Detect which cell encompasses the target text, then output its (x, y) center coordinate. 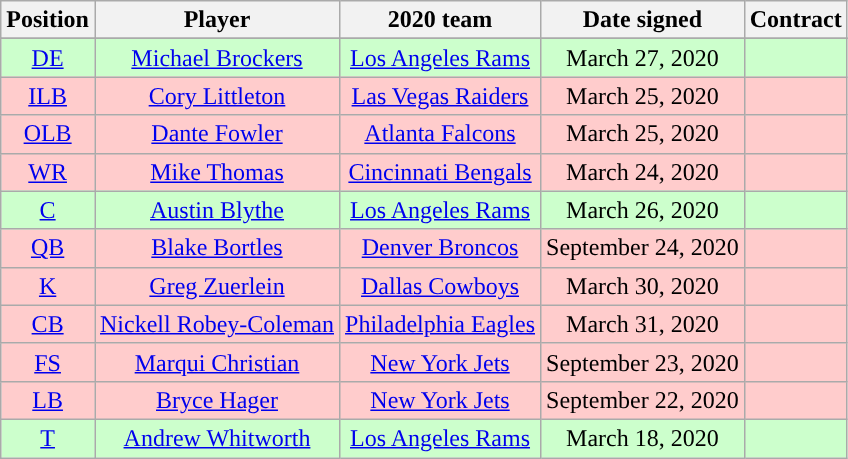
QB (48, 248)
Mike Thomas (216, 172)
Nickell Robey-Coleman (216, 324)
Andrew Whitworth (216, 438)
Michael Brockers (216, 58)
Greg Zuerlein (216, 286)
Cincinnati Bengals (440, 172)
Player (216, 20)
Cory Littleton (216, 96)
March 27, 2020 (643, 58)
LB (48, 400)
T (48, 438)
March 24, 2020 (643, 172)
Austin Blythe (216, 210)
Blake Bortles (216, 248)
Dante Fowler (216, 134)
Dallas Cowboys (440, 286)
ILB (48, 96)
Date signed (643, 20)
Contract (796, 20)
FS (48, 362)
September 24, 2020 (643, 248)
March 18, 2020 (643, 438)
Bryce Hager (216, 400)
Philadelphia Eagles (440, 324)
Marqui Christian (216, 362)
CB (48, 324)
C (48, 210)
September 23, 2020 (643, 362)
March 31, 2020 (643, 324)
Las Vegas Raiders (440, 96)
K (48, 286)
Denver Broncos (440, 248)
March 26, 2020 (643, 210)
Position (48, 20)
WR (48, 172)
OLB (48, 134)
DE (48, 58)
September 22, 2020 (643, 400)
Atlanta Falcons (440, 134)
2020 team (440, 20)
March 30, 2020 (643, 286)
